Search for the cell housing the specified text and yield its [X, Y] center coordinate. 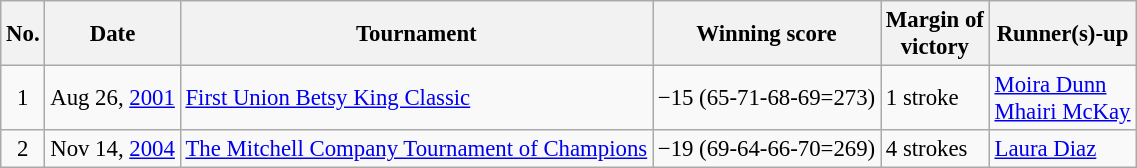
1 [23, 98]
2 [23, 149]
No. [23, 34]
Aug 26, 2001 [112, 98]
Tournament [416, 34]
4 strokes [934, 149]
Laura Diaz [1062, 149]
Winning score [766, 34]
Moira Dunn Mhairi McKay [1062, 98]
−19 (69-64-66-70=269) [766, 149]
1 stroke [934, 98]
First Union Betsy King Classic [416, 98]
Runner(s)-up [1062, 34]
Margin ofvictory [934, 34]
Date [112, 34]
−15 (65-71-68-69=273) [766, 98]
The Mitchell Company Tournament of Champions [416, 149]
Nov 14, 2004 [112, 149]
